Find where the given text appears and provide that cell's center as (x, y) coordinate. 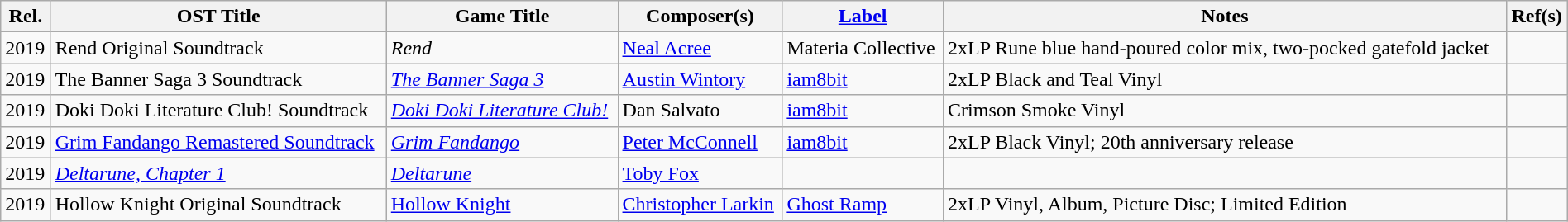
Game Title (502, 17)
Grim Fandango Remastered Soundtrack (218, 142)
Austin Wintory (700, 79)
Rend Original Soundtrack (218, 48)
Crimson Smoke Vinyl (1226, 111)
Deltarune, Chapter 1 (218, 173)
Grim Fandango (502, 142)
Hollow Knight (502, 205)
Neal Acree (700, 48)
Materia Collective (863, 48)
The Banner Saga 3 (502, 79)
2xLP Rune blue hand-poured color mix, two-pocked gatefold jacket (1226, 48)
The Banner Saga 3 Soundtrack (218, 79)
2xLP Black Vinyl; 20th anniversary release (1226, 142)
2xLP Vinyl, Album, Picture Disc; Limited Edition (1226, 205)
Peter McConnell (700, 142)
Doki Doki Literature Club! (502, 111)
Deltarune (502, 173)
Label (863, 17)
Rel. (26, 17)
Notes (1226, 17)
Doki Doki Literature Club! Soundtrack (218, 111)
OST Title (218, 17)
Christopher Larkin (700, 205)
Ghost Ramp (863, 205)
Dan Salvato (700, 111)
Composer(s) (700, 17)
Toby Fox (700, 173)
Rend (502, 48)
2xLP Black and Teal Vinyl (1226, 79)
Ref(s) (1537, 17)
Hollow Knight Original Soundtrack (218, 205)
